Capture the cell that displays the provided text and extract its [x, y] central coordinate. 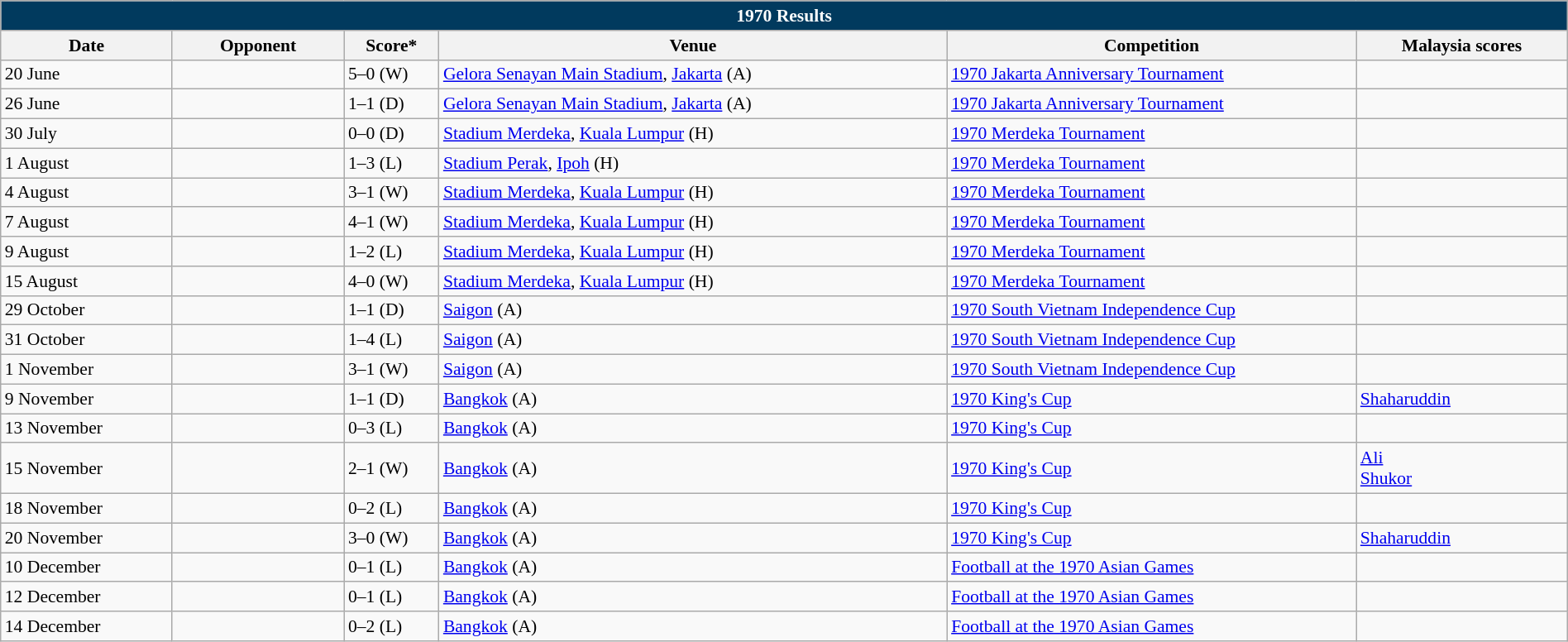
Competition [1151, 46]
Stadium Perak, Ipoh (H) [693, 163]
12 December [87, 597]
1–4 (L) [392, 340]
1 November [87, 370]
26 June [87, 104]
20 November [87, 538]
10 December [87, 568]
Ali Shukor [1462, 468]
Malaysia scores [1462, 46]
1 August [87, 163]
2–1 (W) [392, 468]
0–3 (L) [392, 429]
Opponent [258, 46]
1–3 (L) [392, 163]
Venue [693, 46]
18 November [87, 509]
15 August [87, 281]
4 August [87, 193]
4–1 (W) [392, 223]
7 August [87, 223]
15 November [87, 468]
1–2 (L) [392, 252]
Date [87, 46]
5–0 (W) [392, 74]
9 August [87, 252]
29 October [87, 310]
3–0 (W) [392, 538]
4–0 (W) [392, 281]
9 November [87, 399]
14 December [87, 626]
20 June [87, 74]
30 July [87, 134]
Score* [392, 46]
0–0 (D) [392, 134]
31 October [87, 340]
1970 Results [784, 16]
13 November [87, 429]
